Find where the given text appears and provide that cell's center as [x, y] coordinate. 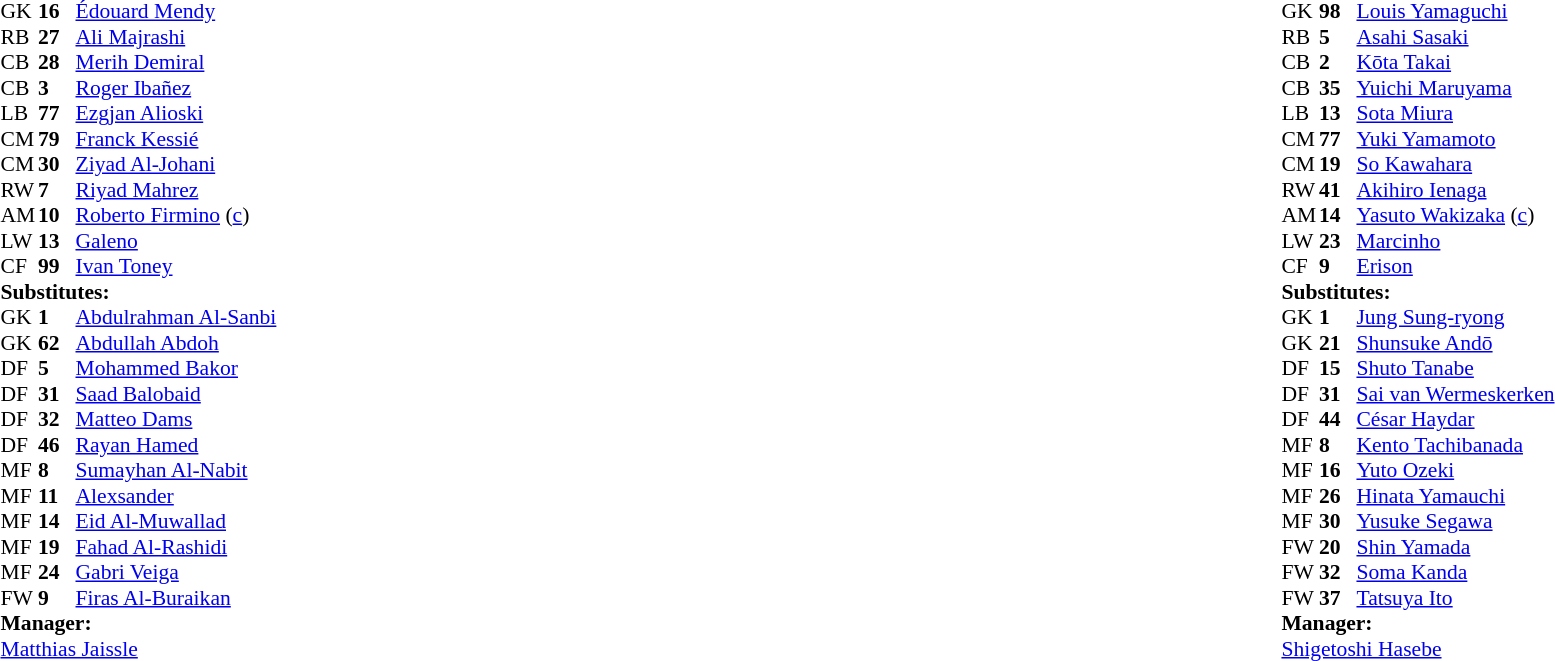
Matteo Dams [176, 419]
Ezgjan Alioski [176, 113]
7 [57, 190]
Yusuke Segawa [1455, 521]
Marcinho [1455, 241]
26 [1338, 496]
21 [1338, 343]
Shunsuke Andō [1455, 343]
10 [57, 215]
35 [1338, 88]
Rayan Hamed [176, 445]
16 [1338, 471]
Yuichi Maruyama [1455, 88]
Saad Balobaid [176, 394]
Ali Majrashi [176, 37]
Yuto Ozeki [1455, 471]
Fahad Al-Rashidi [176, 547]
Riyad Mahrez [176, 190]
So Kawahara [1455, 165]
Kōta Takai [1455, 63]
Kento Tachibanada [1455, 445]
César Haydar [1455, 419]
Eid Al-Muwallad [176, 521]
2 [1338, 63]
15 [1338, 369]
62 [57, 343]
11 [57, 496]
Ivan Toney [176, 267]
27 [57, 37]
Roberto Firmino (c) [176, 215]
Sota Miura [1455, 113]
Yuki Yamamoto [1455, 139]
Franck Kessié [176, 139]
Soma Kanda [1455, 573]
Roger Ibañez [176, 88]
79 [57, 139]
41 [1338, 190]
Merih Demiral [176, 63]
37 [1338, 598]
28 [57, 63]
Sai van Wermeskerken [1455, 394]
44 [1338, 419]
Hinata Yamauchi [1455, 496]
Erison [1455, 267]
Akihiro Ienaga [1455, 190]
Alexsander [176, 496]
Shin Yamada [1455, 547]
24 [57, 573]
Galeno [176, 241]
Jung Sung-ryong [1455, 317]
Ziyad Al-Johani [176, 165]
Yasuto Wakizaka (c) [1455, 215]
20 [1338, 547]
Tatsuya Ito [1455, 598]
23 [1338, 241]
3 [57, 88]
Abdullah Abdoh [176, 343]
Asahi Sasaki [1455, 37]
Shuto Tanabe [1455, 369]
Firas Al-Buraikan [176, 598]
Abdulrahman Al-Sanbi [176, 317]
Gabri Veiga [176, 573]
99 [57, 267]
46 [57, 445]
Sumayhan Al-Nabit [176, 471]
Mohammed Bakor [176, 369]
